Detect which cell encompasses the target text, then output its [x, y] center coordinate. 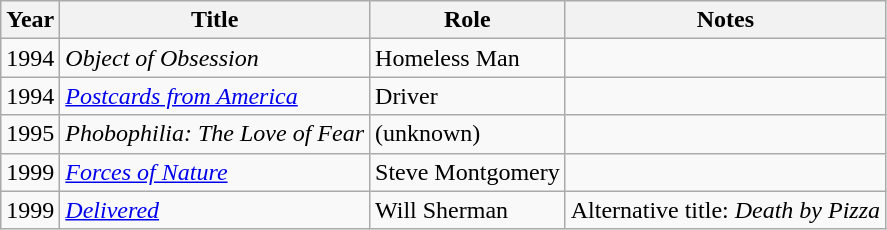
Steve Montgomery [468, 172]
(unknown) [468, 134]
Title [215, 20]
Year [30, 20]
Homeless Man [468, 58]
1995 [30, 134]
Will Sherman [468, 210]
Driver [468, 96]
Object of Obsession [215, 58]
Postcards from America [215, 96]
Notes [725, 20]
Role [468, 20]
Delivered [215, 210]
Alternative title: Death by Pizza [725, 210]
Forces of Nature [215, 172]
Phobophilia: The Love of Fear [215, 134]
